Identify which cell holds the provided text, then report its (X, Y) central coordinate. 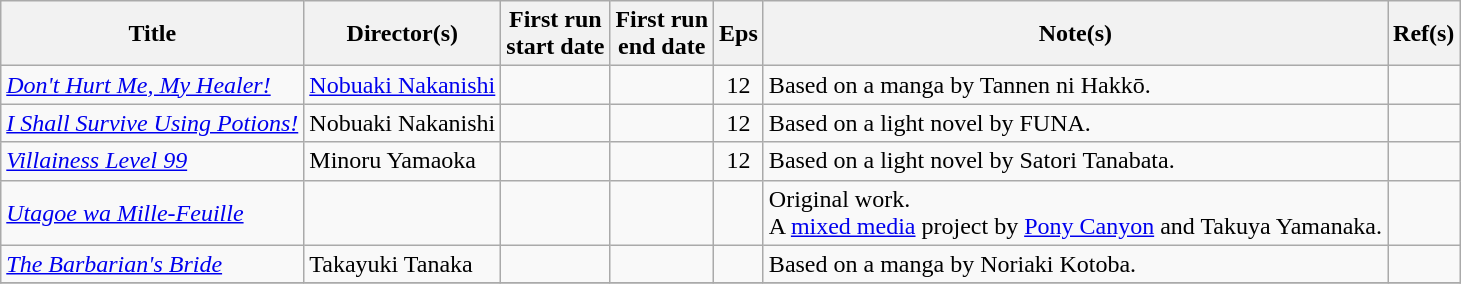
Based on a manga by Noriaki Kotoba. (1075, 264)
First runend date (662, 34)
Eps (739, 34)
Villainess Level 99 (152, 161)
Note(s) (1075, 34)
Based on a light novel by FUNA. (1075, 123)
Director(s) (402, 34)
Don't Hurt Me, My Healer! (152, 85)
Title (152, 34)
The Barbarian's Bride (152, 264)
Utagoe wa Mille-Feuille (152, 212)
First runstart date (556, 34)
Takayuki Tanaka (402, 264)
Minoru Yamaoka (402, 161)
Based on a manga by Tannen ni Hakkō. (1075, 85)
Based on a light novel by Satori Tanabata. (1075, 161)
Ref(s) (1424, 34)
Original work.A mixed media project by Pony Canyon and Takuya Yamanaka. (1075, 212)
I Shall Survive Using Potions! (152, 123)
